Extract the [X, Y] coordinate from the center of the cell holding the provided text.  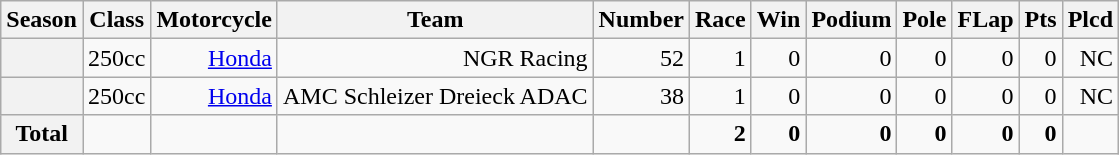
Total [42, 134]
Race [720, 20]
38 [641, 96]
NGR Racing [435, 58]
Pts [1040, 20]
FLap [986, 20]
Plcd [1090, 20]
Podium [852, 20]
Season [42, 20]
Pole [924, 20]
52 [641, 58]
2 [720, 134]
AMC Schleizer Dreieck ADAC [435, 96]
Win [778, 20]
Team [435, 20]
Motorcycle [214, 20]
Class [116, 20]
Number [641, 20]
